Find where the given text appears and provide that cell's center as [x, y] coordinate. 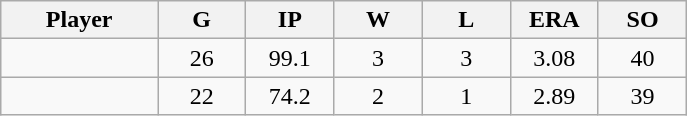
W [378, 20]
2 [378, 96]
1 [466, 96]
3.08 [554, 58]
2.89 [554, 96]
Player [80, 20]
74.2 [290, 96]
IP [290, 20]
39 [642, 96]
26 [202, 58]
ERA [554, 20]
SO [642, 20]
22 [202, 96]
40 [642, 58]
G [202, 20]
L [466, 20]
99.1 [290, 58]
